Return (X, Y) of the center of cell containing provided text 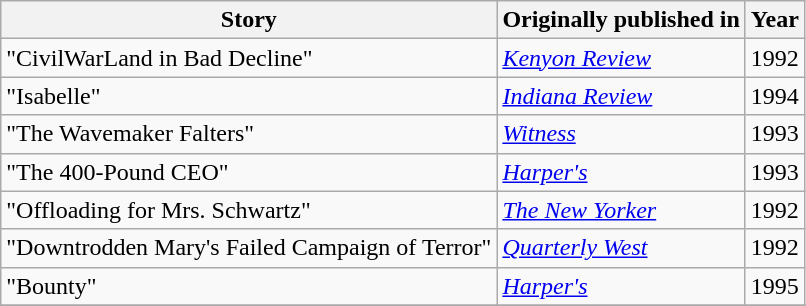
"Downtrodden Mary's Failed Campaign of Terror" (249, 248)
Quarterly West (621, 248)
"Bounty" (249, 286)
Kenyon Review (621, 58)
1995 (774, 286)
Originally published in (621, 20)
"Offloading for Mrs. Schwartz" (249, 210)
The New Yorker (621, 210)
Story (249, 20)
"The 400-Pound CEO" (249, 172)
Indiana Review (621, 96)
"Isabelle" (249, 96)
Witness (621, 134)
Year (774, 20)
"The Wavemaker Falters" (249, 134)
1994 (774, 96)
"CivilWarLand in Bad Decline" (249, 58)
